Capture the cell that displays the provided text and extract its (x, y) central coordinate. 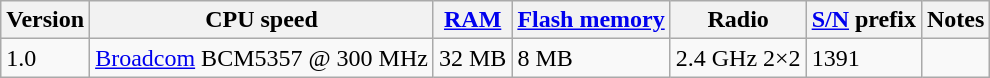
8 MB (591, 58)
Radio (738, 20)
CPU speed (262, 20)
Notes (955, 20)
32 MB (472, 58)
RAM (472, 20)
Version (46, 20)
Flash memory (591, 20)
2.4 GHz 2×2 (738, 58)
1.0 (46, 58)
1391 (864, 58)
S/N prefix (864, 20)
Broadcom BCM5357 @ 300 MHz (262, 58)
